Provide the (X, Y) coordinate of the cell's center where the given text is located.  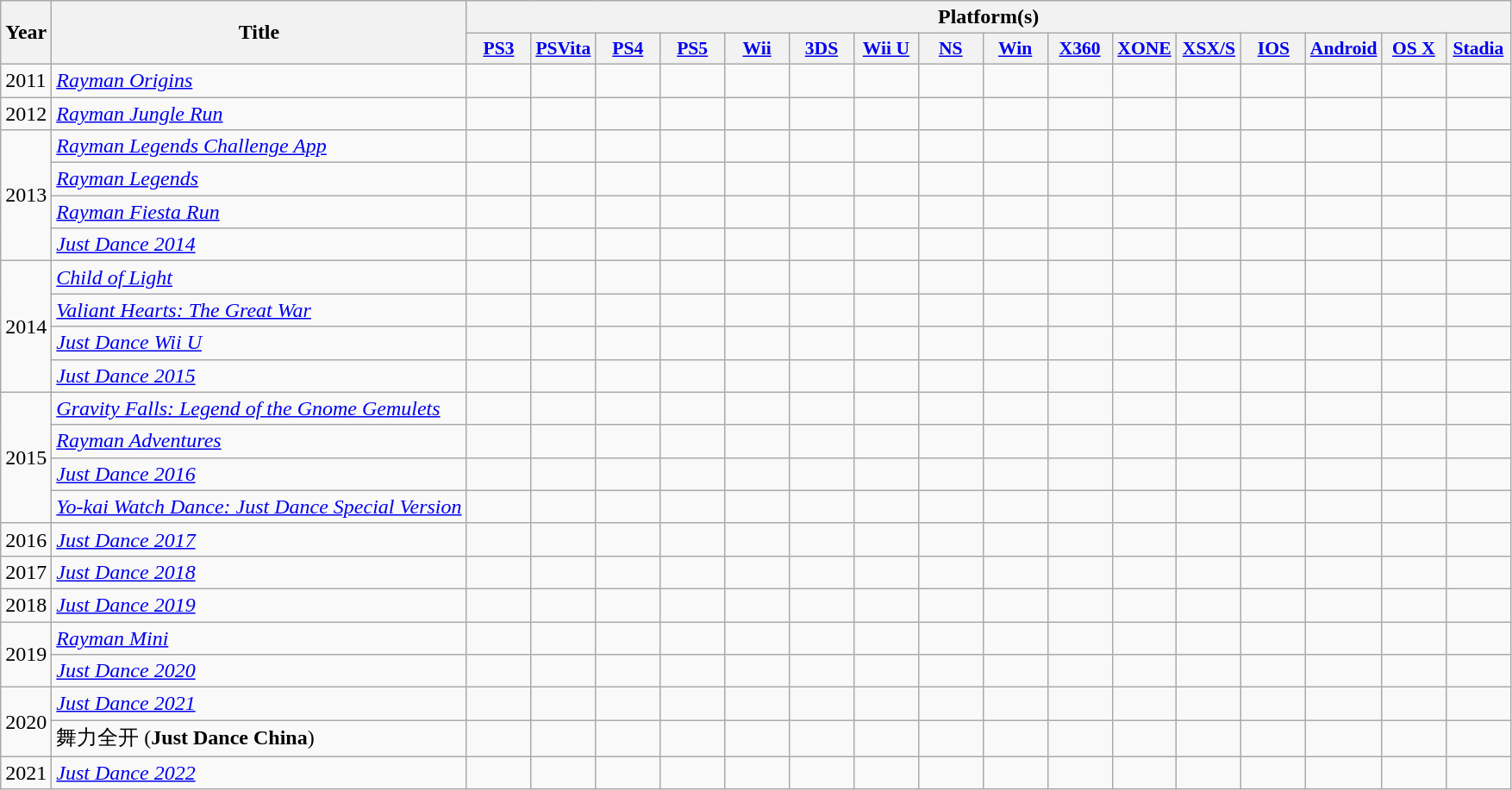
Stadia (1478, 49)
Rayman Adventures (259, 441)
2015 (26, 457)
Just Dance 2022 (259, 773)
OS X (1414, 49)
Rayman Mini (259, 638)
Just Dance 2018 (259, 572)
Rayman Origins (259, 80)
Rayman Legends (259, 179)
Yo-kai Watch Dance: Just Dance Special Version (259, 507)
Rayman Legends Challenge App (259, 146)
X360 (1079, 49)
XONE (1145, 49)
Just Dance 2014 (259, 245)
Just Dance 2015 (259, 376)
2017 (26, 572)
Valiant Hearts: The Great War (259, 310)
IOS (1274, 49)
Gravity Falls: Legend of the Gnome Gemulets (259, 408)
2021 (26, 773)
2012 (26, 113)
2014 (26, 327)
Just Dance Wii U (259, 343)
NS (950, 49)
Child of Light (259, 277)
Win (1015, 49)
3DS (822, 49)
Android (1344, 49)
2019 (26, 655)
Rayman Jungle Run (259, 113)
PS5 (693, 49)
PSVita (564, 49)
Just Dance 2020 (259, 671)
Wii U (886, 49)
Wii (757, 49)
2020 (26, 722)
2011 (26, 80)
Just Dance 2016 (259, 474)
舞力全开 (Just Dance China) (259, 739)
2016 (26, 539)
2013 (26, 196)
2018 (26, 605)
Just Dance 2017 (259, 539)
PS4 (628, 49)
Rayman Fiesta Run (259, 212)
Just Dance 2021 (259, 704)
PS3 (498, 49)
Year (26, 33)
Platform(s) (988, 17)
Just Dance 2019 (259, 605)
XSX/S (1209, 49)
Title (259, 33)
